Return the [x, y] coordinate for the center point of the cell that contains the specified text.  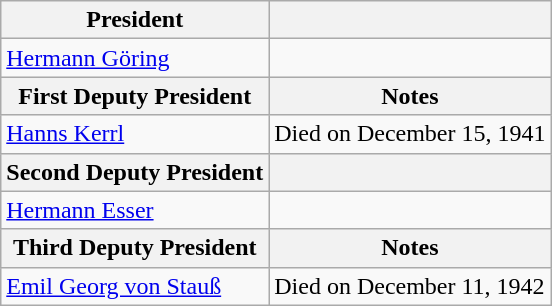
First Deputy President [135, 96]
Hermann Esser [135, 210]
Died on December 15, 1941 [410, 134]
Third Deputy President [135, 248]
Hanns Kerrl [135, 134]
Emil Georg von Stauß [135, 286]
Died on December 11, 1942 [410, 286]
Second Deputy President [135, 172]
Hermann Göring [135, 58]
President [135, 20]
